Provide the [x, y] coordinate of the cell's center where the given text is located.  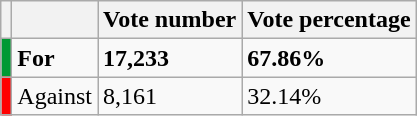
For [55, 58]
32.14% [329, 96]
Against [55, 96]
Vote percentage [329, 20]
Vote number [170, 20]
8,161 [170, 96]
67.86% [329, 58]
17,233 [170, 58]
